Detect which cell encompasses the target text, then output its [x, y] center coordinate. 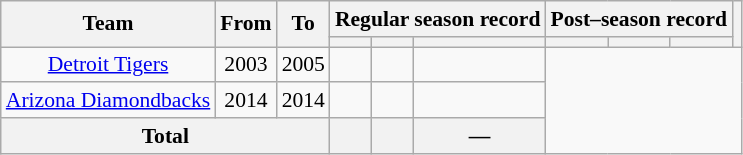
— [480, 136]
Detroit Tigers [108, 65]
From [246, 24]
Total [166, 136]
2003 [246, 65]
Team [108, 24]
2005 [304, 65]
Arizona Diamondbacks [108, 101]
Post–season record [638, 19]
To [304, 24]
Regular season record [438, 19]
